Pinpoint the cell where the given text exists, returning its (x, y) midpoint coordinate. 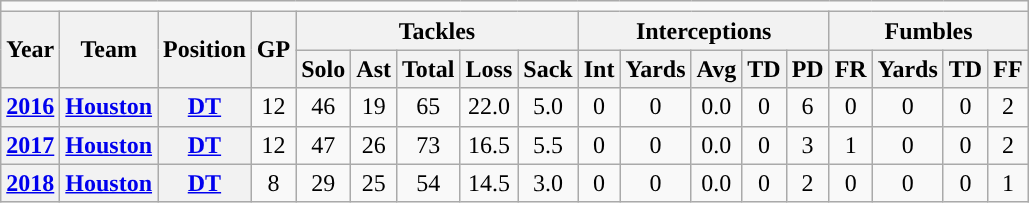
73 (429, 145)
2018 (30, 183)
54 (429, 183)
Year (30, 50)
19 (374, 107)
25 (374, 183)
FR (850, 69)
3.0 (548, 183)
Int (599, 69)
5.5 (548, 145)
FF (1008, 69)
46 (324, 107)
47 (324, 145)
Ast (374, 69)
29 (324, 183)
26 (374, 145)
Tackles (438, 31)
Sack (548, 69)
3 (808, 145)
Interceptions (704, 31)
GP (273, 50)
Loss (489, 69)
Team (109, 50)
22.0 (489, 107)
5.0 (548, 107)
8 (273, 183)
Total (429, 69)
2017 (30, 145)
6 (808, 107)
14.5 (489, 183)
Position (205, 50)
16.5 (489, 145)
2016 (30, 107)
PD (808, 69)
65 (429, 107)
Fumbles (928, 31)
Avg (716, 69)
Solo (324, 69)
